From the cell containing the given text, extract its center point as [X, Y] coordinate. 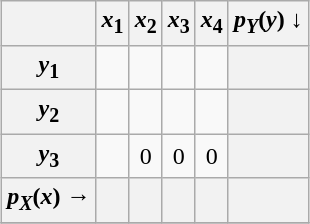
y3 [49, 156]
pY(y) ↓ [268, 23]
x1 [112, 23]
y1 [49, 67]
x3 [178, 23]
y2 [49, 111]
x4 [212, 23]
pX(x) → [49, 200]
x2 [146, 23]
